Return the (x, y) coordinate for the center point of the cell that contains the specified text.  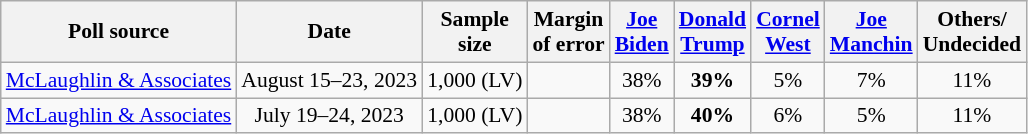
JoeManchin (872, 32)
Poll source (119, 32)
CornelWest (788, 32)
DonaldTrump (712, 32)
JoeBiden (642, 32)
Others/Undecided (972, 32)
39% (712, 80)
Samplesize (474, 32)
Date (329, 32)
6% (788, 116)
August 15–23, 2023 (329, 80)
40% (712, 116)
7% (872, 80)
Marginof error (568, 32)
July 19–24, 2023 (329, 116)
